Return [X, Y] of the center of cell containing provided text 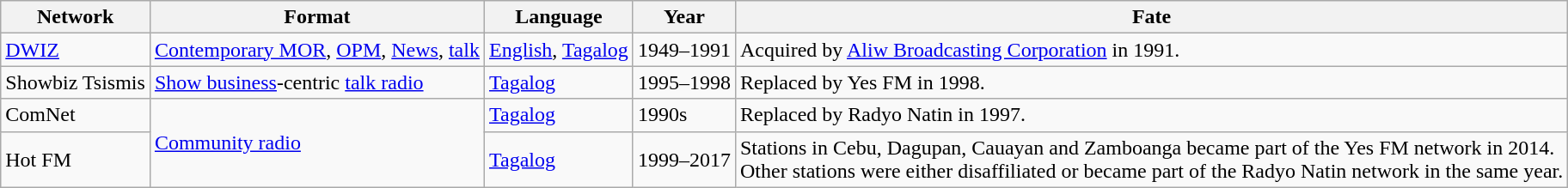
Language [559, 17]
Hot FM [76, 160]
Network [76, 17]
ComNet [76, 115]
Acquired by Aliw Broadcasting Corporation in 1991. [1151, 50]
Replaced by Yes FM in 1998. [1151, 82]
1995–1998 [684, 82]
1990s [684, 115]
DWIZ [76, 50]
Show business-centric talk radio [316, 82]
Year [684, 17]
Community radio [316, 143]
Replaced by Radyo Natin in 1997. [1151, 115]
1949–1991 [684, 50]
English, Tagalog [559, 50]
Fate [1151, 17]
Contemporary MOR, OPM, News, talk [316, 50]
Showbiz Tsismis [76, 82]
1999–2017 [684, 160]
Format [316, 17]
